Detect which cell encompasses the target text, then output its (X, Y) center coordinate. 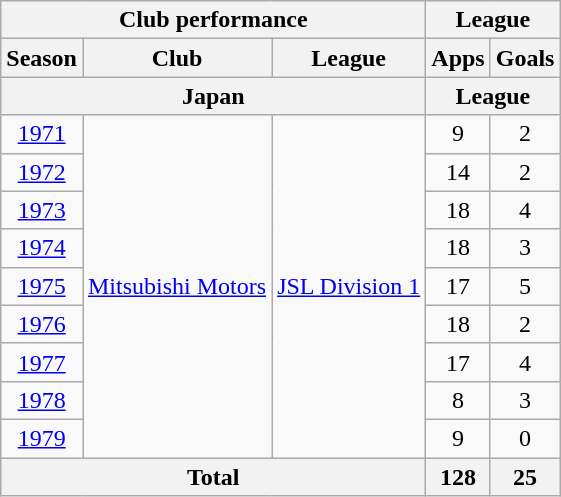
1979 (42, 438)
Apps (458, 58)
1978 (42, 400)
14 (458, 172)
1976 (42, 324)
1972 (42, 172)
8 (458, 400)
JSL Division 1 (349, 286)
0 (525, 438)
Club performance (214, 20)
1971 (42, 134)
Goals (525, 58)
25 (525, 477)
1977 (42, 362)
1973 (42, 210)
Mitsubishi Motors (176, 286)
Season (42, 58)
1975 (42, 286)
Total (214, 477)
Japan (214, 96)
128 (458, 477)
Club (176, 58)
1974 (42, 248)
5 (525, 286)
